Determine the [x, y] coordinate at the center of the cell enclosing the given text.  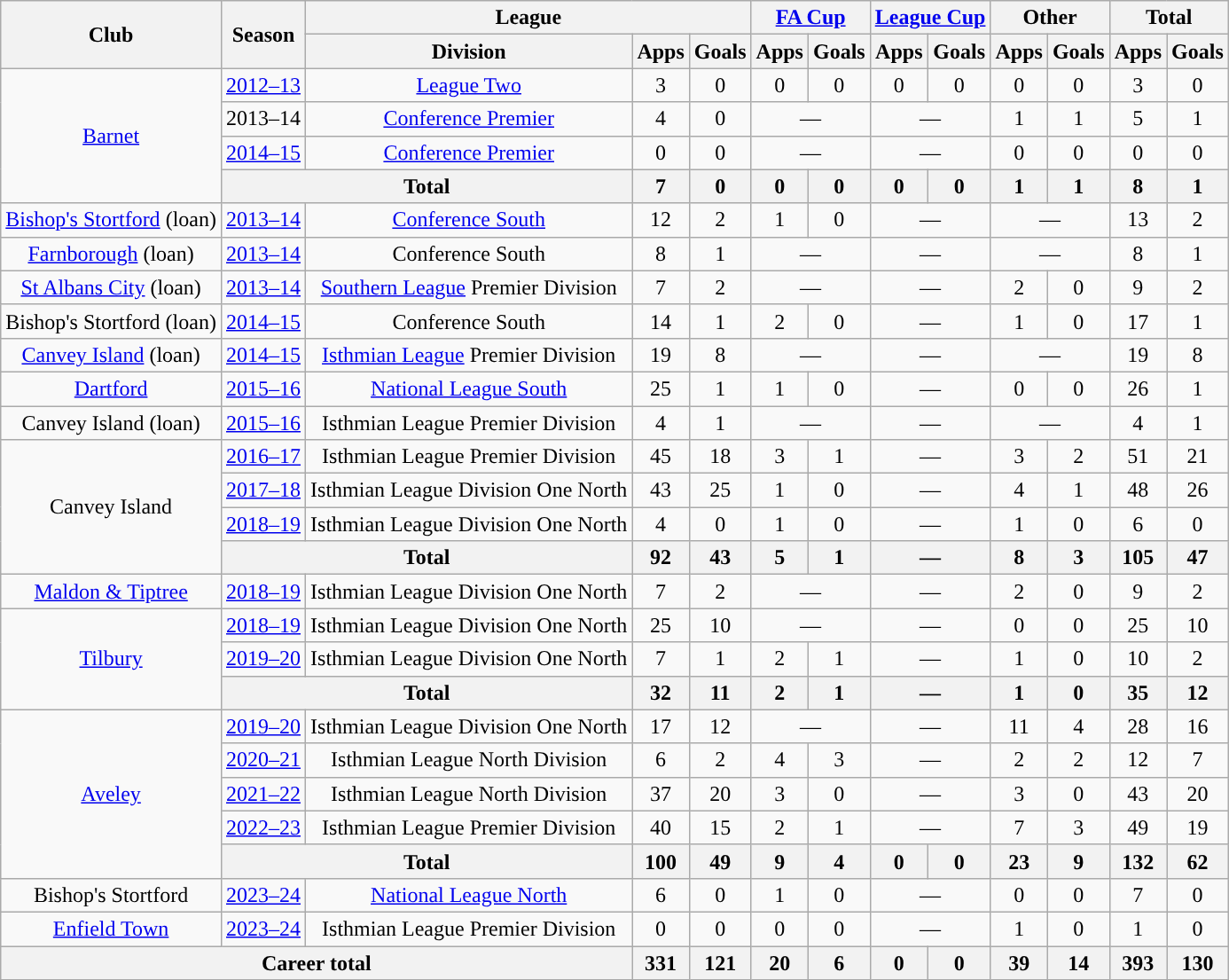
23 [1019, 861]
37 [661, 794]
105 [1138, 558]
393 [1138, 962]
121 [720, 962]
2021–22 [262, 794]
Barnet [112, 136]
National League South [469, 388]
2022–23 [262, 827]
Dartford [112, 388]
2017–18 [262, 490]
48 [1138, 490]
45 [661, 457]
16 [1198, 726]
Tilbury [112, 659]
15 [720, 827]
Division [469, 51]
Aveley [112, 794]
FA Cup [810, 18]
40 [661, 827]
47 [1198, 558]
Southern League Premier Division [469, 287]
Farnborough (loan) [112, 254]
Career total [317, 962]
Enfield Town [112, 929]
62 [1198, 861]
National League North [469, 895]
32 [661, 693]
Maldon & Tiptree [112, 592]
92 [661, 558]
132 [1138, 861]
Season [262, 35]
331 [661, 962]
39 [1019, 962]
100 [661, 861]
130 [1198, 962]
Canvey Island [112, 507]
35 [1138, 693]
Other [1050, 18]
18 [720, 457]
League Two [469, 85]
St Albans City (loan) [112, 287]
13 [1138, 220]
League Cup [930, 18]
2016–17 [262, 457]
21 [1198, 457]
51 [1138, 457]
2012–13 [262, 85]
28 [1138, 726]
Bishop's Stortford [112, 895]
2020–21 [262, 760]
Club [112, 35]
League [528, 18]
